Search for the cell housing the specified text and yield its [X, Y] center coordinate. 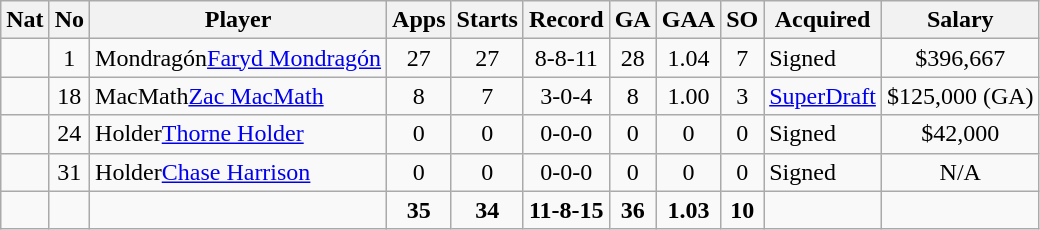
11-8-15 [566, 210]
Salary [960, 20]
10 [742, 210]
Apps [419, 20]
HolderThorne Holder [238, 134]
1 [69, 58]
1.03 [688, 210]
1.00 [688, 96]
$42,000 [960, 134]
HolderChase Harrison [238, 172]
8-8-11 [566, 58]
1.04 [688, 58]
Nat [25, 20]
24 [69, 134]
Acquired [823, 20]
36 [632, 210]
No [69, 20]
3 [742, 96]
Record [566, 20]
28 [632, 58]
$125,000 (GA) [960, 96]
Starts [487, 20]
35 [419, 210]
GAA [688, 20]
SO [742, 20]
GA [632, 20]
MondragónFaryd Mondragón [238, 58]
31 [69, 172]
18 [69, 96]
N/A [960, 172]
MacMathZac MacMath [238, 96]
3-0-4 [566, 96]
34 [487, 210]
SuperDraft [823, 96]
$396,667 [960, 58]
Player [238, 20]
